Pinpoint the cell where the given text exists, returning its (x, y) midpoint coordinate. 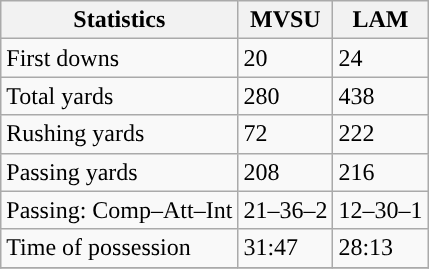
20 (286, 58)
Rushing yards (120, 134)
12–30–1 (380, 210)
222 (380, 134)
Statistics (120, 20)
208 (286, 172)
First downs (120, 58)
Time of possession (120, 248)
24 (380, 58)
Total yards (120, 96)
31:47 (286, 248)
LAM (380, 20)
21–36–2 (286, 210)
216 (380, 172)
280 (286, 96)
28:13 (380, 248)
Passing: Comp–Att–Int (120, 210)
MVSU (286, 20)
72 (286, 134)
438 (380, 96)
Passing yards (120, 172)
